Determine the (x, y) coordinate at the center of the cell enclosing the given text.  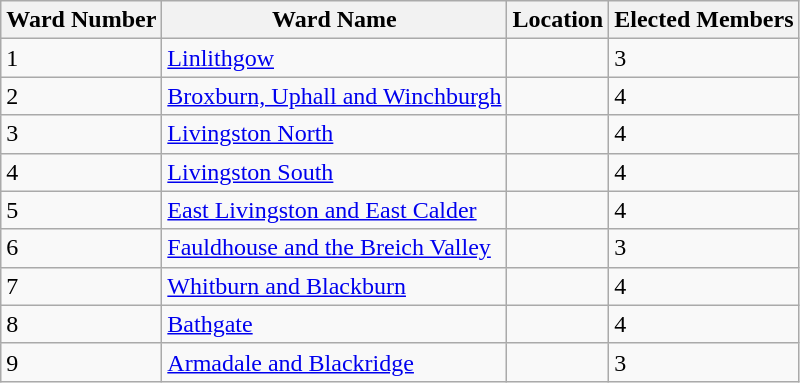
East Livingston and East Calder (334, 210)
5 (82, 210)
Location (558, 20)
Livingston North (334, 134)
Ward Name (334, 20)
6 (82, 248)
Ward Number (82, 20)
Linlithgow (334, 58)
Armadale and Blackridge (334, 362)
2 (82, 96)
Whitburn and Blackburn (334, 286)
Livingston South (334, 172)
Broxburn, Uphall and Winchburgh (334, 96)
Fauldhouse and the Breich Valley (334, 248)
Elected Members (704, 20)
8 (82, 324)
Bathgate (334, 324)
7 (82, 286)
1 (82, 58)
9 (82, 362)
